Identify which cell holds the provided text, then report its [x, y] central coordinate. 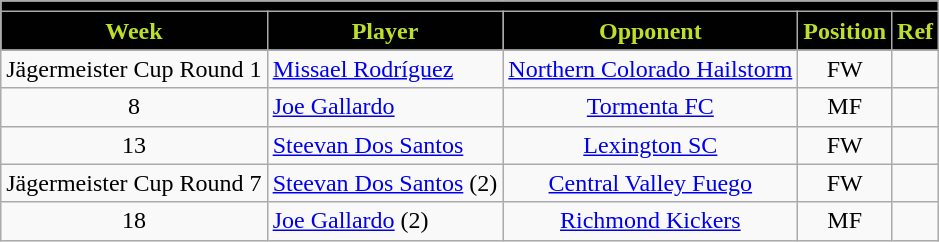
Player [385, 31]
Position [845, 31]
Steevan Dos Santos [385, 145]
Joe Gallardo [385, 107]
Tormenta FC [650, 107]
Joe Gallardo (2) [385, 221]
Lexington SC [650, 145]
Steevan Dos Santos (2) [385, 183]
18 [134, 221]
13 [134, 145]
Missael Rodríguez [385, 69]
Northern Colorado Hailstorm [650, 69]
8 [134, 107]
Central Valley Fuego [650, 183]
Richmond Kickers [650, 221]
Jägermeister Cup Round 1 [134, 69]
Week [134, 31]
Jägermeister Cup Round 7 [134, 183]
Ref [916, 31]
Opponent [650, 31]
